Determine the [x, y] coordinate at the center of the cell enclosing the given text.  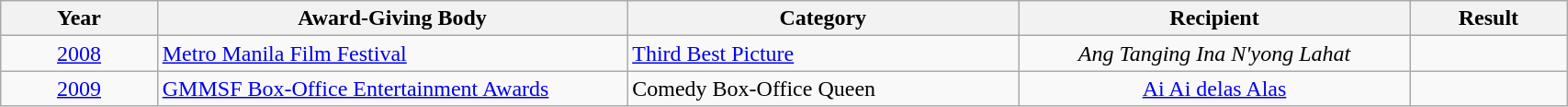
Ai Ai delas Alas [1214, 89]
Ang Tanging Ina N'yong Lahat [1214, 53]
Recipient [1214, 18]
Category [823, 18]
Comedy Box-Office Queen [823, 89]
Metro Manila Film Festival [391, 53]
Result [1488, 18]
2009 [79, 89]
Third Best Picture [823, 53]
GMMSF Box-Office Entertainment Awards [391, 89]
2008 [79, 53]
Award-Giving Body [391, 18]
Year [79, 18]
